Find where the given text appears and provide that cell's center as (X, Y) coordinate. 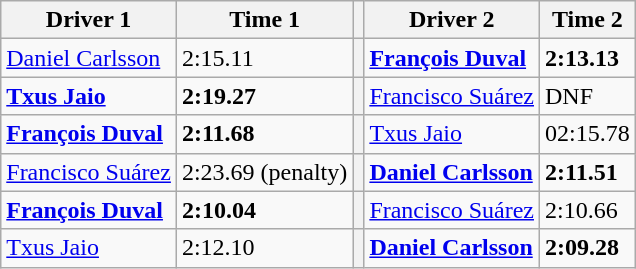
Driver 1 (89, 20)
2:12.10 (264, 248)
2:09.28 (588, 248)
2:15.11 (264, 58)
2:23.69 (penalty) (264, 172)
DNF (588, 96)
02:15.78 (588, 134)
2:11.51 (588, 172)
2:13.13 (588, 58)
Driver 2 (452, 20)
2:11.68 (264, 134)
2:19.27 (264, 96)
Time 1 (264, 20)
2:10.66 (588, 210)
2:10.04 (264, 210)
Time 2 (588, 20)
